Scan for the cell matching the given text and deliver its [X, Y] coordinate at center. 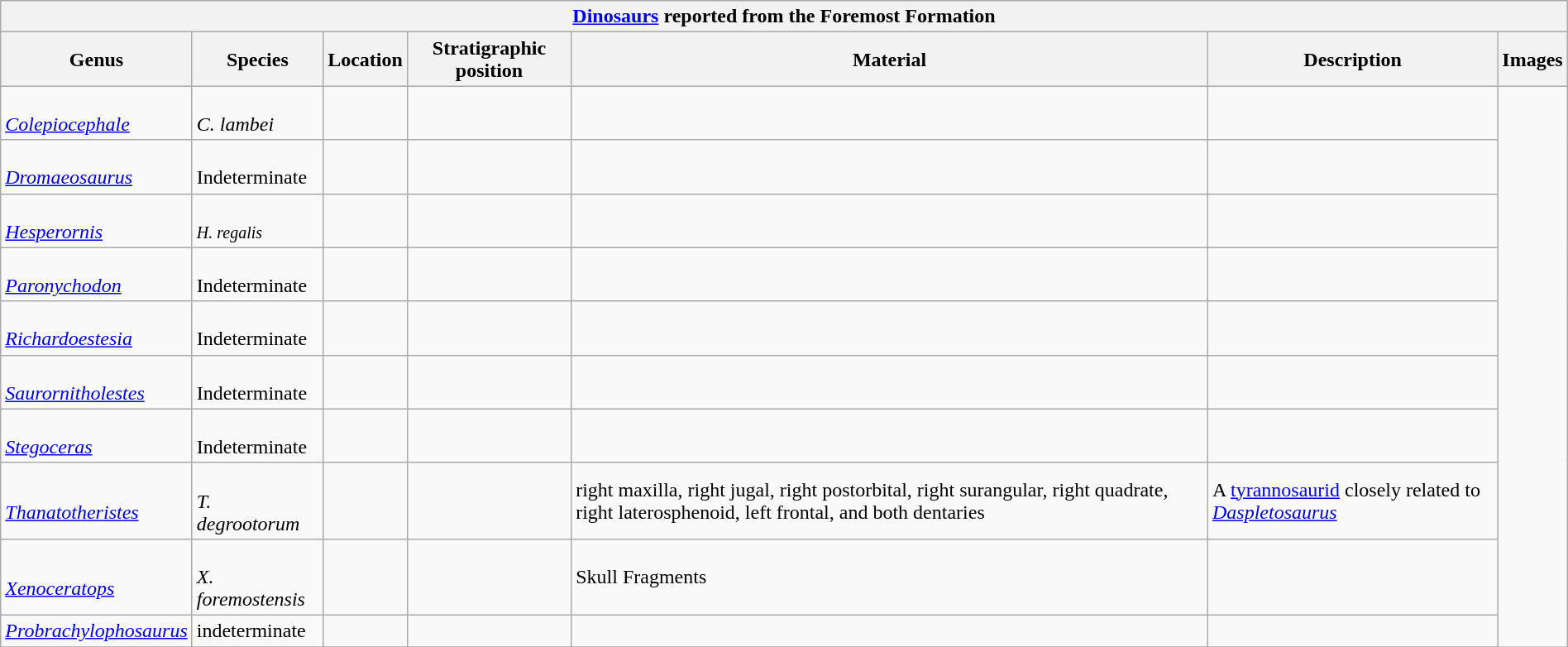
Paronychodon [97, 275]
C. lambei [257, 113]
Dinosaurs reported from the Foremost Formation [784, 17]
Colepiocephale [97, 113]
H. regalis [257, 220]
A tyrannosaurid closely related to Daspletosaurus [1352, 501]
Stegoceras [97, 435]
Genus [97, 60]
Richardoestesia [97, 328]
Thanatotheristes [97, 501]
Material [890, 60]
Saurornitholestes [97, 382]
Images [1532, 60]
T. degrootorum [257, 501]
Probrachylophosaurus [97, 630]
Location [366, 60]
right maxilla, right jugal, right postorbital, right surangular, right quadrate, right laterosphenoid, left frontal, and both dentaries [890, 501]
X. foremostensis [257, 577]
Xenoceratops [97, 577]
Hesperornis [97, 220]
Description [1352, 60]
Skull Fragments [890, 577]
Species [257, 60]
indeterminate [257, 630]
Dromaeosaurus [97, 167]
Stratigraphic position [489, 60]
